Return [X, Y] of the center of cell containing provided text 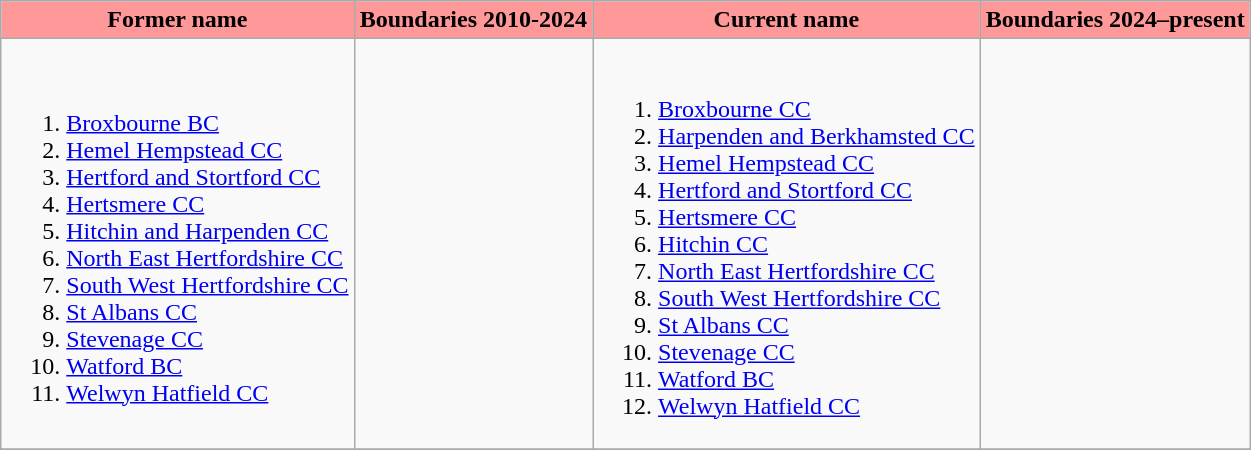
Current name [787, 20]
Boundaries 2010-2024 [473, 20]
Boundaries 2024–present [1115, 20]
Former name [178, 20]
